Scan for the cell matching the given text and deliver its (X, Y) coordinate at center. 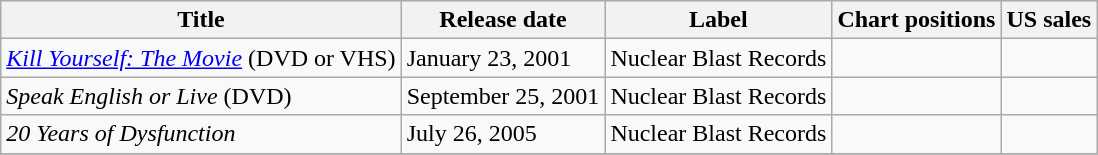
January 23, 2001 (503, 58)
July 26, 2005 (503, 134)
US sales (1049, 20)
Release date (503, 20)
Kill Yourself: The Movie (DVD or VHS) (201, 58)
September 25, 2001 (503, 96)
Label (718, 20)
20 Years of Dysfunction (201, 134)
Speak English or Live (DVD) (201, 96)
Chart positions (916, 20)
Title (201, 20)
